Determine the (x, y) coordinate at the center of the cell enclosing the given text.  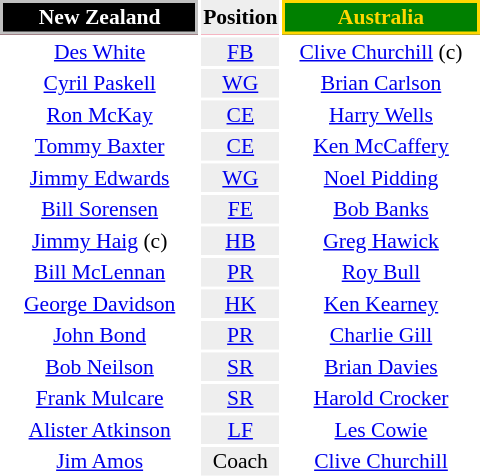
Bill Sorensen (100, 209)
Harry Wells (381, 114)
New Zealand (100, 17)
FB (240, 52)
Coach (240, 461)
Ken McCaffery (381, 146)
Frank Mulcare (100, 398)
Alister Atkinson (100, 430)
Charlie Gill (381, 335)
Noel Pidding (381, 178)
Clive Churchill (c) (381, 52)
HB (240, 240)
Des White (100, 52)
Australia (381, 17)
Jimmy Edwards (100, 178)
Bill McLennan (100, 272)
Harold Crocker (381, 398)
Position (240, 17)
Cyril Paskell (100, 83)
FE (240, 209)
Ken Kearney (381, 304)
Ron McKay (100, 114)
Jimmy Haig (c) (100, 240)
Clive Churchill (381, 461)
Les Cowie (381, 430)
John Bond (100, 335)
HK (240, 304)
Greg Hawick (381, 240)
Brian Davies (381, 366)
Brian Carlson (381, 83)
Bob Neilson (100, 366)
Roy Bull (381, 272)
Jim Amos (100, 461)
LF (240, 430)
Bob Banks (381, 209)
George Davidson (100, 304)
Tommy Baxter (100, 146)
